Find where the given text appears and provide that cell's center as (x, y) coordinate. 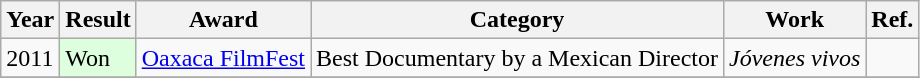
Jóvenes vivos (794, 58)
Work (794, 20)
Ref. (892, 20)
Best Documentary by a Mexican Director (518, 58)
Year (30, 20)
2011 (30, 58)
Result (98, 20)
Category (518, 20)
Oaxaca FilmFest (223, 58)
Won (98, 58)
Award (223, 20)
